Output the (X, Y) coordinate of the center of the cell containing the given text.  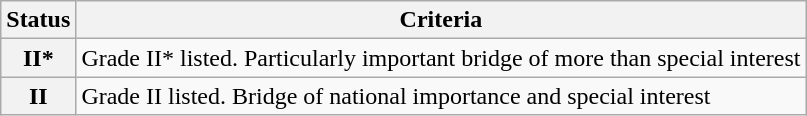
Grade II* listed. Particularly important bridge of more than special interest (441, 58)
II* (38, 58)
Grade II listed. Bridge of national importance and special interest (441, 96)
Criteria (441, 20)
II (38, 96)
Status (38, 20)
